Search for the cell housing the specified text and yield its (x, y) center coordinate. 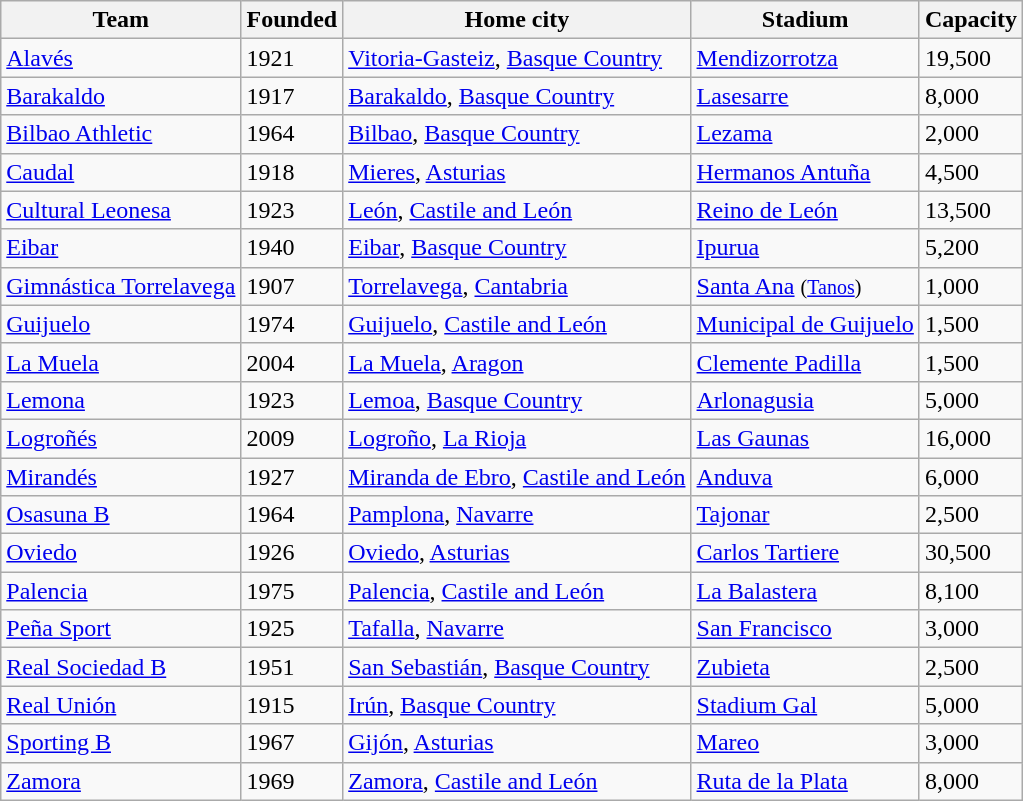
Ipurua (805, 248)
León, Castile and León (517, 210)
Santa Ana (Tanos) (805, 286)
Zubieta (805, 667)
1917 (292, 96)
Lezama (805, 134)
2004 (292, 362)
2009 (292, 438)
Torrelavega, Cantabria (517, 286)
La Muela (121, 362)
Vitoria-Gasteiz, Basque Country (517, 58)
5,200 (970, 248)
Clemente Padilla (805, 362)
1975 (292, 591)
1951 (292, 667)
Mendizorrotza (805, 58)
Oviedo (121, 553)
1974 (292, 324)
6,000 (970, 477)
Tafalla, Navarre (517, 629)
La Muela, Aragon (517, 362)
1915 (292, 705)
Logroñés (121, 438)
19,500 (970, 58)
Home city (517, 20)
1967 (292, 743)
Tajonar (805, 515)
Eibar, Basque Country (517, 248)
1926 (292, 553)
13,500 (970, 210)
Pamplona, Navarre (517, 515)
Reino de León (805, 210)
16,000 (970, 438)
Bilbao Athletic (121, 134)
Las Gaunas (805, 438)
Barakaldo (121, 96)
Osasuna B (121, 515)
Cultural Leonesa (121, 210)
Palencia, Castile and León (517, 591)
1918 (292, 172)
Zamora, Castile and León (517, 781)
Mareo (805, 743)
30,500 (970, 553)
Ruta de la Plata (805, 781)
La Balastera (805, 591)
Bilbao, Basque Country (517, 134)
Peña Sport (121, 629)
Capacity (970, 20)
Guijuelo (121, 324)
Real Unión (121, 705)
2,000 (970, 134)
Team (121, 20)
Stadium (805, 20)
8,100 (970, 591)
Alavés (121, 58)
San Sebastián, Basque Country (517, 667)
Eibar (121, 248)
1,000 (970, 286)
Zamora (121, 781)
Logroño, La Rioja (517, 438)
1907 (292, 286)
Miranda de Ebro, Castile and León (517, 477)
Stadium Gal (805, 705)
Real Sociedad B (121, 667)
Founded (292, 20)
Sporting B (121, 743)
Municipal de Guijuelo (805, 324)
Lasesarre (805, 96)
1969 (292, 781)
Mieres, Asturias (517, 172)
Irún, Basque Country (517, 705)
1927 (292, 477)
1925 (292, 629)
Carlos Tartiere (805, 553)
Palencia (121, 591)
Guijuelo, Castile and León (517, 324)
1921 (292, 58)
Anduva (805, 477)
San Francisco (805, 629)
Barakaldo, Basque Country (517, 96)
Gimnástica Torrelavega (121, 286)
Oviedo, Asturias (517, 553)
4,500 (970, 172)
Arlonagusia (805, 400)
Mirandés (121, 477)
Lemona (121, 400)
Lemoa, Basque Country (517, 400)
Hermanos Antuña (805, 172)
Caudal (121, 172)
1940 (292, 248)
Gijón, Asturias (517, 743)
